Search for the cell housing the specified text and yield its (X, Y) center coordinate. 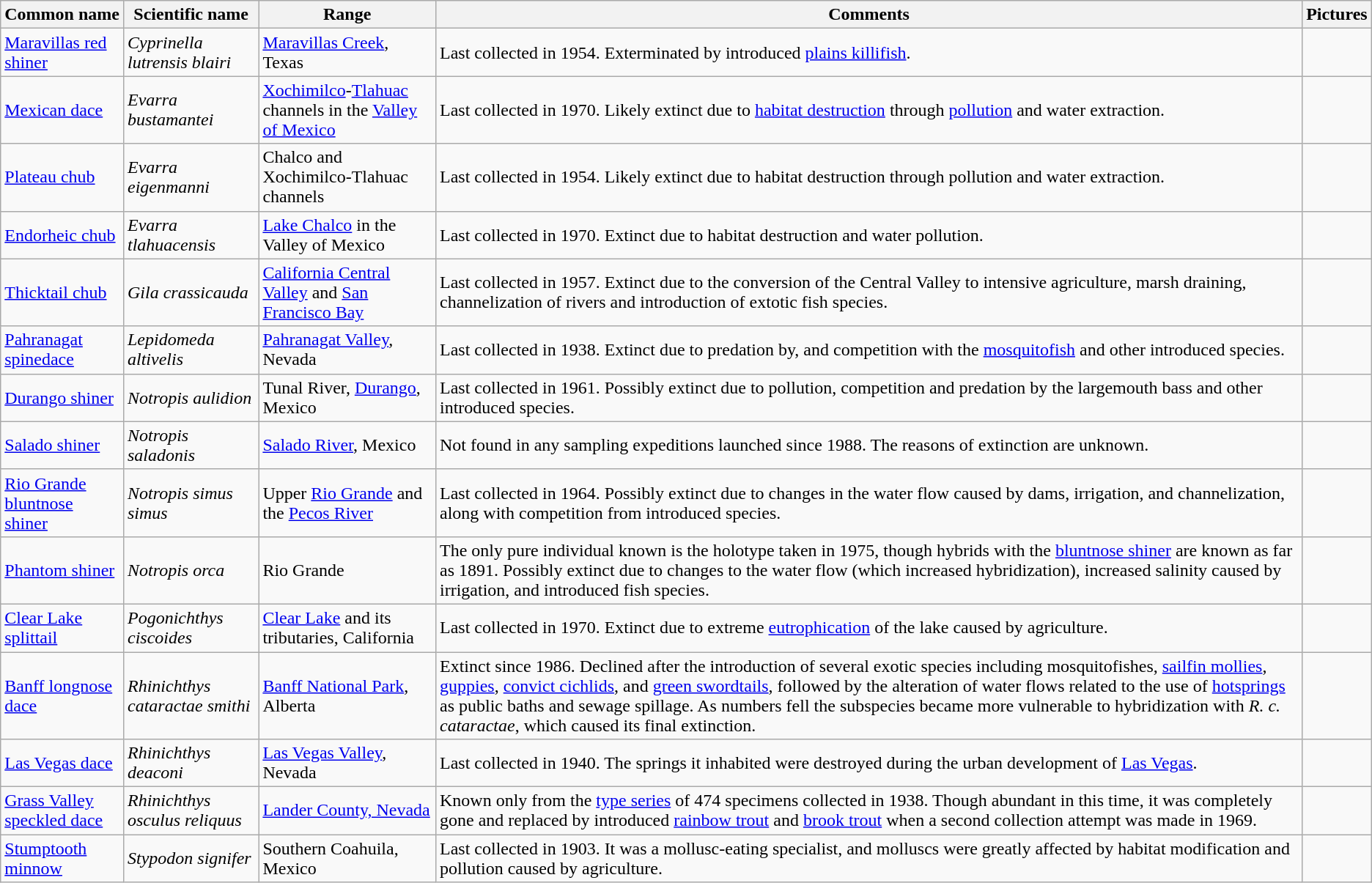
Evarra eigenmanni (191, 177)
Rhinichthys osculus reliquus (191, 810)
Maravillas Creek, Texas (347, 53)
Grass Valley speckled dace (62, 810)
Scientific name (191, 15)
Notropis saladonis (191, 446)
Tunal River, Durango, Mexico (347, 397)
Las Vegas dace (62, 764)
Upper Rio Grande and the Pecos River (347, 503)
Salado River, Mexico (347, 446)
Range (347, 15)
Gila crassicauda (191, 292)
Stypodon signifer (191, 859)
Last collected in 1938. Extinct due to predation by, and competition with the mosquitofish and other introduced species. (868, 350)
Last collected in 1954. Likely extinct due to habitat destruction through pollution and water extraction. (868, 177)
Pahranagat Valley, Nevada (347, 350)
Plateau chub (62, 177)
Clear Lake and its tributaries, California (347, 627)
Pogonichthys ciscoides (191, 627)
Southern Coahuila, Mexico (347, 859)
Durango shiner (62, 397)
Notropis simus simus (191, 503)
Not found in any sampling expeditions launched since 1988. The reasons of extinction are unknown. (868, 446)
Common name (62, 15)
Notropis aulidion (191, 397)
Lepidomeda altivelis (191, 350)
Rio Grande (347, 570)
Chalco and Xochimilco-Tlahuac channels (347, 177)
Last collected in 1940. The springs it inhabited were destroyed during the urban development of Las Vegas. (868, 764)
Pahranagat spinedace (62, 350)
Salado shiner (62, 446)
Rhinichthys cataractae smithi (191, 696)
Evarra tlahuacensis (191, 234)
Last collected in 1970. Extinct due to extreme eutrophication of the lake caused by agriculture. (868, 627)
Comments (868, 15)
Lander County, Nevada (347, 810)
Phantom shiner (62, 570)
Banff National Park, Alberta (347, 696)
Pictures (1337, 15)
Last collected in 1954. Exterminated by introduced plains killifish. (868, 53)
Mexican dace (62, 110)
Endorheic chub (62, 234)
Evarra bustamantei (191, 110)
Last collected in 1970. Likely extinct due to habitat destruction through pollution and water extraction. (868, 110)
Xochimilco-Tlahuac channels in the Valley of Mexico (347, 110)
Banff longnose dace (62, 696)
Rhinichthys deaconi (191, 764)
California Central Valley and San Francisco Bay (347, 292)
Rio Grande bluntnose shiner (62, 503)
Notropis orca (191, 570)
Cyprinella lutrensis blairi (191, 53)
Clear Lake splittail (62, 627)
Thicktail chub (62, 292)
Lake Chalco in the Valley of Mexico (347, 234)
Last collected in 1970. Extinct due to habitat destruction and water pollution. (868, 234)
Stumptooth minnow (62, 859)
Las Vegas Valley, Nevada (347, 764)
Last collected in 1961. Possibly extinct due to pollution, competition and predation by the largemouth bass and other introduced species. (868, 397)
Maravillas red shiner (62, 53)
